Return the (x, y) coordinate for the center point of the cell that contains the specified text.  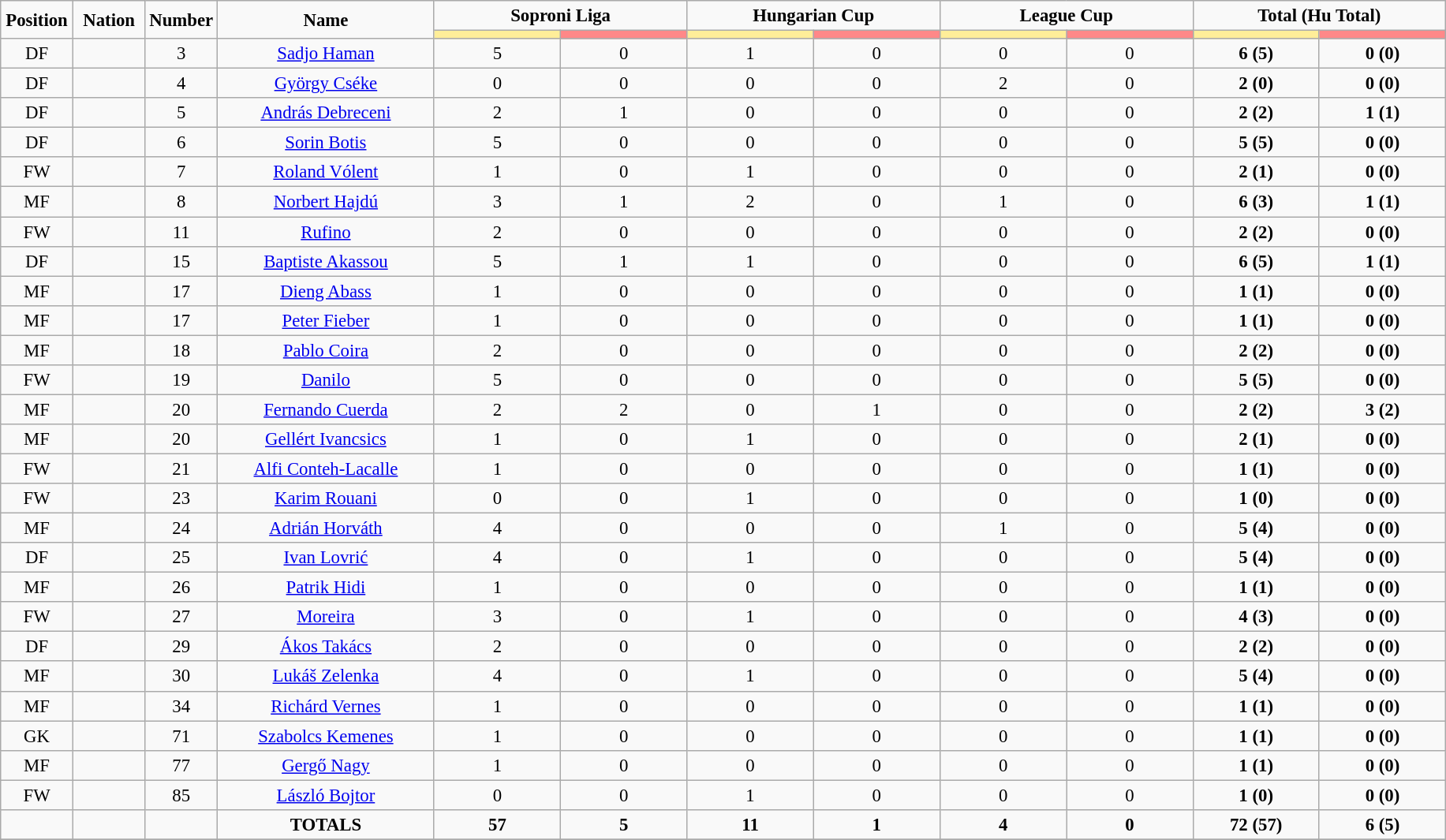
21 (181, 469)
6 (3) (1256, 202)
Norbert Hajdú (327, 202)
György Cséke (327, 84)
GK (37, 736)
Roland Vólent (327, 173)
23 (181, 498)
Karim Rouani (327, 498)
Nation (109, 20)
19 (181, 380)
András Debreceni (327, 113)
Fernando Cuerda (327, 409)
Name (327, 20)
Lukáš Zelenka (327, 677)
85 (181, 795)
Patrik Hidi (327, 588)
34 (181, 706)
Szabolcs Kemenes (327, 736)
Adrián Horváth (327, 528)
Dieng Abass (327, 291)
Ákos Takács (327, 647)
57 (497, 825)
Peter Fieber (327, 320)
Gergő Nagy (327, 765)
26 (181, 588)
72 (57) (1256, 825)
Gellért Ivancsics (327, 439)
4 (3) (1256, 617)
Danilo (327, 380)
2 (0) (1256, 84)
Total (Hu Total) (1319, 16)
Soproni Liga (560, 16)
15 (181, 261)
Position (37, 20)
3 (2) (1382, 409)
8 (181, 202)
27 (181, 617)
25 (181, 558)
Hungarian Cup (814, 16)
77 (181, 765)
Ivan Lovrić (327, 558)
18 (181, 350)
Moreira (327, 617)
Number (181, 20)
24 (181, 528)
Pablo Coira (327, 350)
Baptiste Akassou (327, 261)
League Cup (1067, 16)
6 (181, 143)
Alfi Conteh-Lacalle (327, 469)
7 (181, 173)
Sadjo Haman (327, 54)
29 (181, 647)
Richárd Vernes (327, 706)
TOTALS (327, 825)
Rufino (327, 232)
30 (181, 677)
László Bojtor (327, 795)
Sorin Botis (327, 143)
71 (181, 736)
